Determine the [X, Y] coordinate at the center of the cell enclosing the given text.  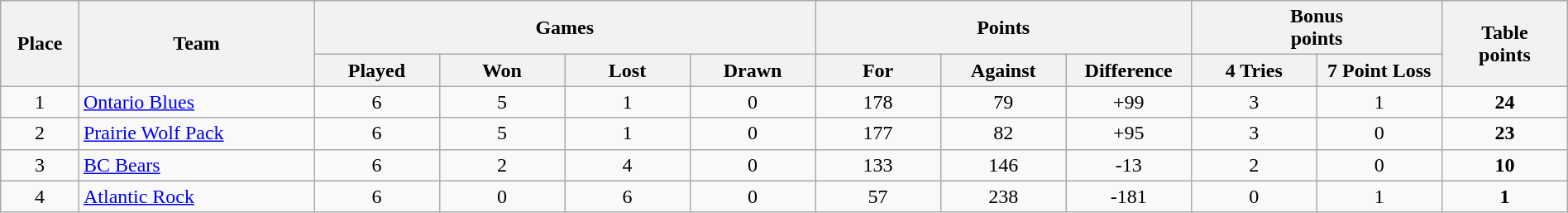
10 [1505, 165]
-181 [1129, 196]
Difference [1129, 70]
Drawn [753, 70]
+99 [1129, 102]
178 [878, 102]
Against [1003, 70]
BC Bears [196, 165]
177 [878, 133]
-13 [1129, 165]
79 [1003, 102]
Ontario Blues [196, 102]
146 [1003, 165]
Place [40, 43]
Points [1004, 28]
Bonuspoints [1317, 28]
133 [878, 165]
+95 [1129, 133]
4 Tries [1254, 70]
82 [1003, 133]
Played [377, 70]
Games [565, 28]
Atlantic Rock [196, 196]
24 [1505, 102]
7 Point Loss [1379, 70]
238 [1003, 196]
Lost [628, 70]
Team [196, 43]
Prairie Wolf Pack [196, 133]
Tablepoints [1505, 43]
For [878, 70]
Won [502, 70]
57 [878, 196]
23 [1505, 133]
